Extract the (x, y) coordinate from the center of the cell holding the provided text.  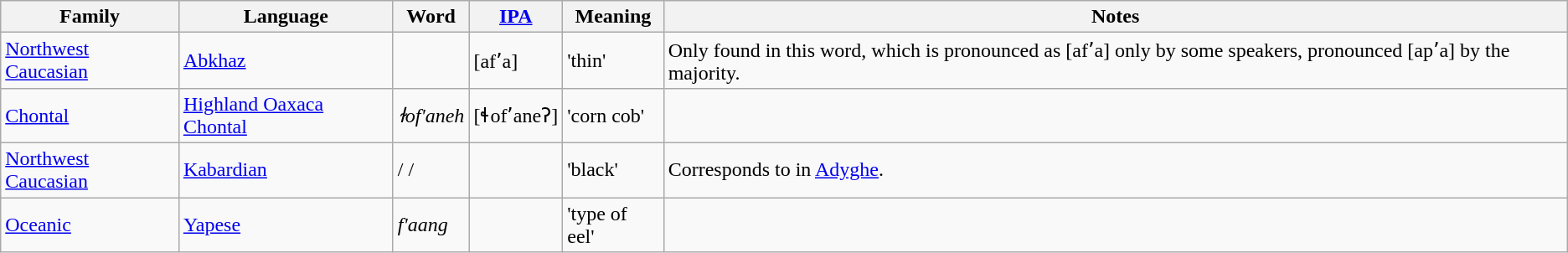
Word (431, 17)
ɫof'aneh (431, 116)
Kabardian (286, 169)
Highland Oaxaca Chontal (286, 116)
'thin' (613, 60)
Language (286, 17)
Family (90, 17)
[ɬofʼaneʔ] (516, 116)
'corn cob' (613, 116)
'type of eel' (613, 225)
Chontal (90, 116)
'black' (613, 169)
Yapese (286, 225)
Meaning (613, 17)
IPA (516, 17)
[afʼa] (516, 60)
Abkhaz (286, 60)
f'aang (431, 225)
Only found in this word, which is pronounced as [afʼa] only by some speakers, pronounced [apʼa] by the majority. (1116, 60)
/ / (431, 169)
Corresponds to in Adyghe. (1116, 169)
Oceanic (90, 225)
Notes (1116, 17)
